Find where the given text appears and provide that cell's center as (X, Y) coordinate. 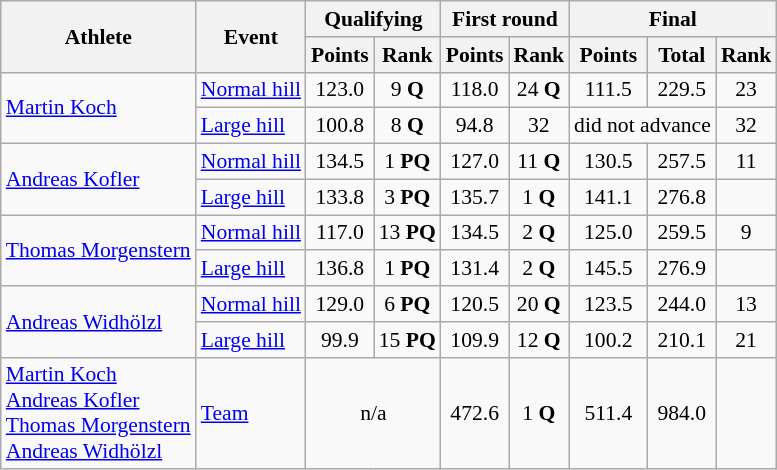
11 (746, 162)
141.1 (608, 197)
133.8 (340, 197)
511.4 (608, 413)
94.8 (475, 126)
135.7 (475, 197)
did not advance (642, 126)
13 PQ (408, 233)
21 (746, 340)
Total (682, 55)
131.4 (475, 269)
276.8 (682, 197)
118.0 (475, 90)
Andreas Widhölzl (98, 322)
472.6 (475, 413)
Team (251, 413)
136.8 (340, 269)
20 Q (538, 304)
n/a (374, 413)
109.9 (475, 340)
259.5 (682, 233)
6 PQ (408, 304)
229.5 (682, 90)
9 (746, 233)
123.5 (608, 304)
13 (746, 304)
120.5 (475, 304)
100.8 (340, 126)
Thomas Morgenstern (98, 250)
8 Q (408, 126)
125.0 (608, 233)
210.1 (682, 340)
3 PQ (408, 197)
Qualifying (374, 19)
15 PQ (408, 340)
117.0 (340, 233)
984.0 (682, 413)
127.0 (475, 162)
145.5 (608, 269)
Final (672, 19)
123.0 (340, 90)
100.2 (608, 340)
244.0 (682, 304)
129.0 (340, 304)
9 Q (408, 90)
99.9 (340, 340)
130.5 (608, 162)
11 Q (538, 162)
276.9 (682, 269)
24 Q (538, 90)
Athlete (98, 36)
Event (251, 36)
257.5 (682, 162)
23 (746, 90)
First round (505, 19)
111.5 (608, 90)
Andreas Kofler (98, 180)
Martin Koch (98, 108)
Martin Koch Andreas KoflerThomas MorgensternAndreas Widhölzl (98, 413)
12 Q (538, 340)
